Return (X, Y) of the center of cell containing provided text 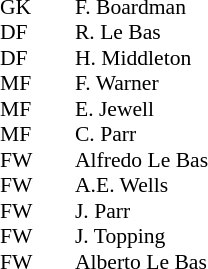
F. Warner (142, 83)
R. Le Bas (142, 33)
E. Jewell (142, 109)
J. Parr (142, 211)
C. Parr (142, 135)
A.E. Wells (142, 185)
H. Middleton (142, 58)
J. Topping (142, 237)
Alfredo Le Bas (142, 160)
